For the text-containing cell, return its midpoint in (x, y) coordinate format. 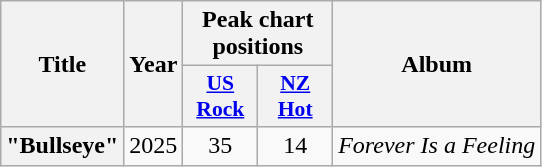
2025 (154, 146)
14 (296, 146)
Album (437, 64)
USRock (220, 96)
Peak chart positions (258, 34)
NZHot (296, 96)
35 (220, 146)
Forever Is a Feeling (437, 146)
Year (154, 64)
"Bullseye" (62, 146)
Title (62, 64)
